Extract the [x, y] coordinate from the center of the cell holding the provided text.  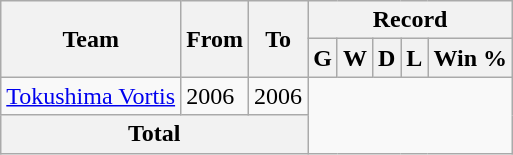
From [215, 39]
Win % [470, 58]
Record [410, 20]
W [354, 58]
G [323, 58]
Tokushima Vortis [91, 96]
Total [154, 134]
L [414, 58]
To [278, 39]
Team [91, 39]
D [386, 58]
